Output the (x, y) coordinate of the center of the cell containing the given text.  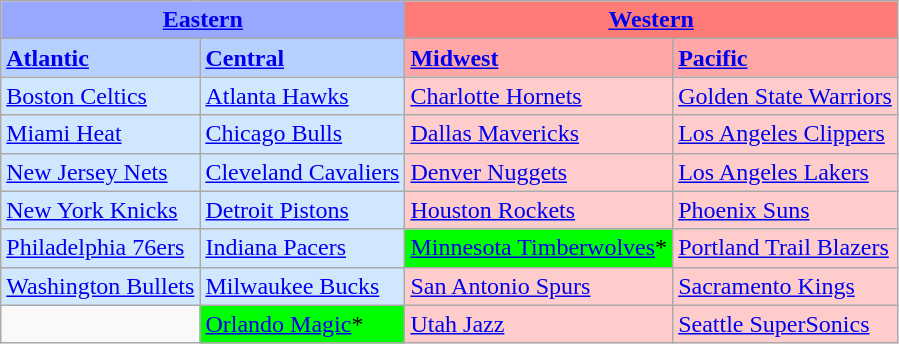
Atlantic (100, 58)
Atlanta Hawks (302, 96)
Portland Trail Blazers (786, 248)
Indiana Pacers (302, 248)
New York Knicks (100, 210)
Miami Heat (100, 134)
Orlando Magic* (302, 324)
Seattle SuperSonics (786, 324)
Dallas Mavericks (539, 134)
Houston Rockets (539, 210)
Los Angeles Lakers (786, 172)
San Antonio Spurs (539, 286)
New Jersey Nets (100, 172)
Western (651, 20)
Philadelphia 76ers (100, 248)
Midwest (539, 58)
Minnesota Timberwolves* (539, 248)
Detroit Pistons (302, 210)
Los Angeles Clippers (786, 134)
Cleveland Cavaliers (302, 172)
Phoenix Suns (786, 210)
Sacramento Kings (786, 286)
Milwaukee Bucks (302, 286)
Chicago Bulls (302, 134)
Central (302, 58)
Denver Nuggets (539, 172)
Eastern (203, 20)
Golden State Warriors (786, 96)
Pacific (786, 58)
Charlotte Hornets (539, 96)
Washington Bullets (100, 286)
Boston Celtics (100, 96)
Utah Jazz (539, 324)
